Determine the (X, Y) coordinate at the center of the cell enclosing the given text.  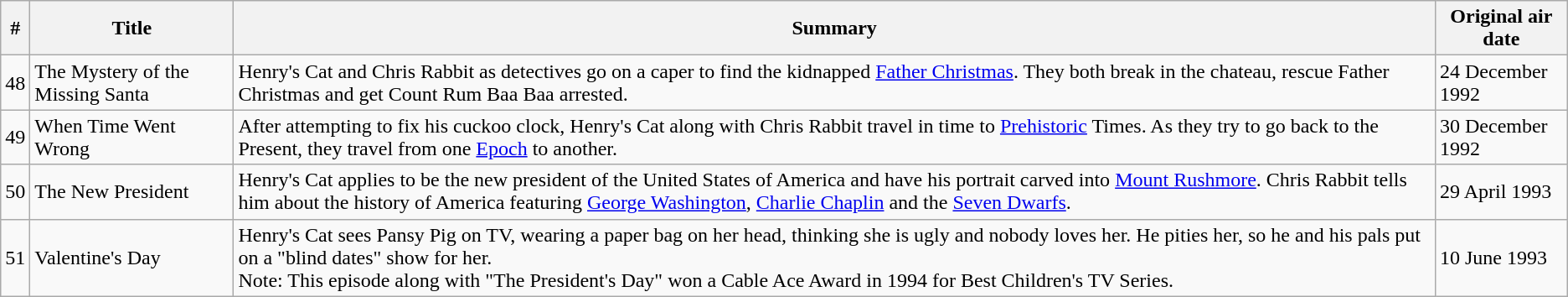
49 (15, 138)
When Time Went Wrong (132, 138)
The Mystery of the Missing Santa (132, 82)
Valentine's Day (132, 258)
50 (15, 191)
29 April 1993 (1501, 191)
24 December 1992 (1501, 82)
48 (15, 82)
Original air date (1501, 29)
# (15, 29)
Summary (834, 29)
Title (132, 29)
The New President (132, 191)
51 (15, 258)
30 December 1992 (1501, 138)
10 June 1993 (1501, 258)
